Capture the cell that displays the provided text and extract its [x, y] central coordinate. 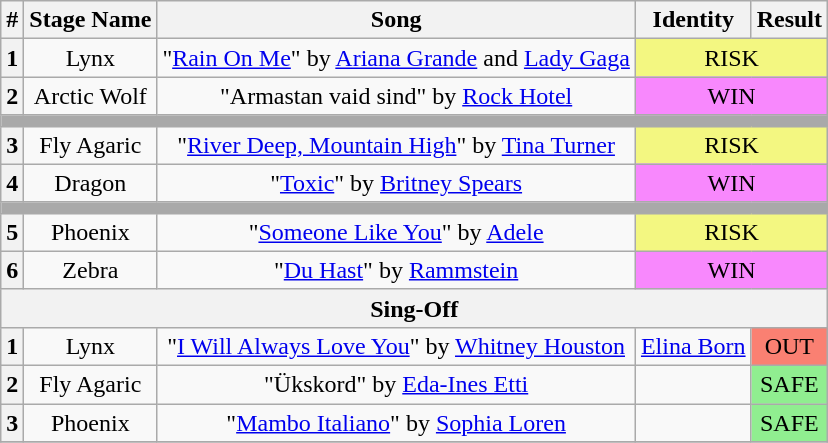
Zebra [90, 270]
Dragon [90, 183]
OUT [789, 346]
"Toxic" by Britney Spears [396, 183]
Result [789, 20]
Identity [693, 20]
"I Will Always Love You" by Whitney Houston [396, 346]
"Mambo Italiano" by Sophia Loren [396, 423]
5 [12, 232]
# [12, 20]
Song [396, 20]
6 [12, 270]
4 [12, 183]
Arctic Wolf [90, 96]
"Someone Like You" by Adele [396, 232]
Elina Born [693, 346]
"River Deep, Mountain High" by Tina Turner [396, 145]
Stage Name [90, 20]
"Ükskord" by Eda-Ines Etti [396, 384]
Sing-Off [414, 308]
"Armastan vaid sind" by Rock Hotel [396, 96]
"Rain On Me" by Ariana Grande and Lady Gaga [396, 58]
"Du Hast" by Rammstein [396, 270]
